Determine the [x, y] coordinate at the center of the cell enclosing the given text.  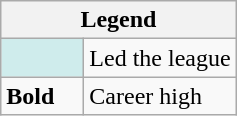
Bold [42, 96]
Legend [118, 20]
Career high [160, 96]
Led the league [160, 58]
